Scan for the cell matching the given text and deliver its (X, Y) coordinate at center. 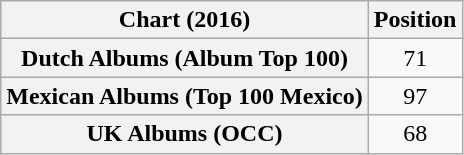
Mexican Albums (Top 100 Mexico) (185, 96)
71 (415, 58)
UK Albums (OCC) (185, 134)
Dutch Albums (Album Top 100) (185, 58)
Position (415, 20)
68 (415, 134)
97 (415, 96)
Chart (2016) (185, 20)
